Scan for the cell matching the given text and deliver its (x, y) coordinate at center. 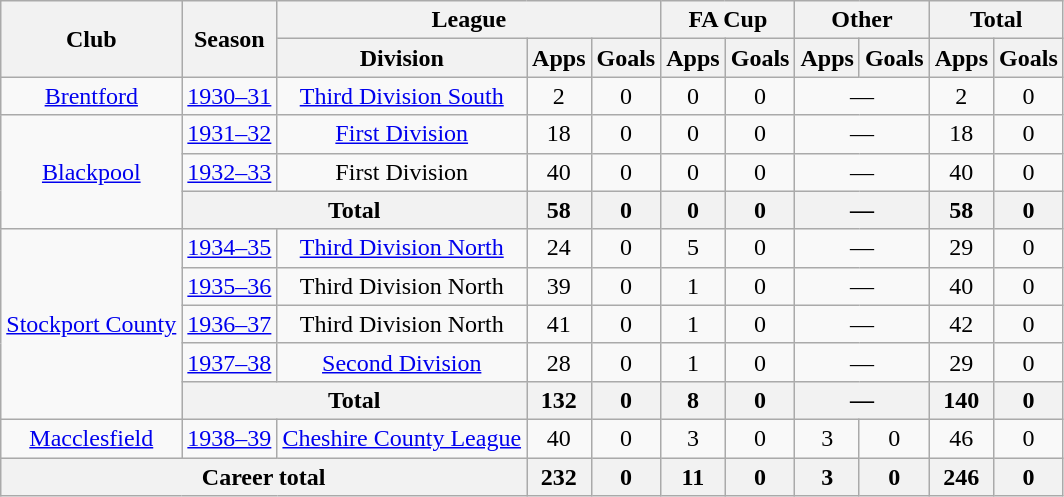
League (469, 20)
Career total (264, 477)
46 (961, 438)
Brentford (92, 96)
8 (693, 400)
1932–33 (230, 172)
FA Cup (728, 20)
140 (961, 400)
1938–39 (230, 438)
Other (862, 20)
232 (559, 477)
1930–31 (230, 96)
28 (559, 362)
Third Division South (402, 96)
Stockport County (92, 324)
24 (559, 248)
Season (230, 39)
Blackpool (92, 172)
Macclesfield (92, 438)
Club (92, 39)
Second Division (402, 362)
1931–32 (230, 134)
41 (559, 324)
39 (559, 286)
132 (559, 400)
1934–35 (230, 248)
5 (693, 248)
Cheshire County League (402, 438)
42 (961, 324)
1935–36 (230, 286)
1937–38 (230, 362)
246 (961, 477)
1936–37 (230, 324)
11 (693, 477)
Division (402, 58)
